Pinpoint the cell where the given text exists, returning its (x, y) midpoint coordinate. 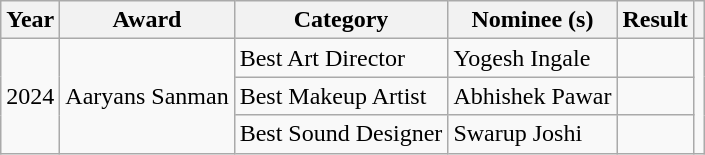
Result (655, 20)
Best Art Director (341, 58)
Abhishek Pawar (532, 96)
Aaryans Sanman (147, 96)
2024 (30, 96)
Best Sound Designer (341, 134)
Yogesh Ingale (532, 58)
Year (30, 20)
Swarup Joshi (532, 134)
Category (341, 20)
Best Makeup Artist (341, 96)
Award (147, 20)
Nominee (s) (532, 20)
